Detect which cell encompasses the target text, then output its (x, y) center coordinate. 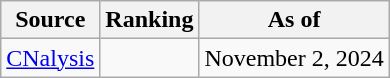
November 2, 2024 (294, 58)
As of (294, 20)
Source (50, 20)
Ranking (150, 20)
CNalysis (50, 58)
